Output the [X, Y] coordinate of the center of the cell containing the given text.  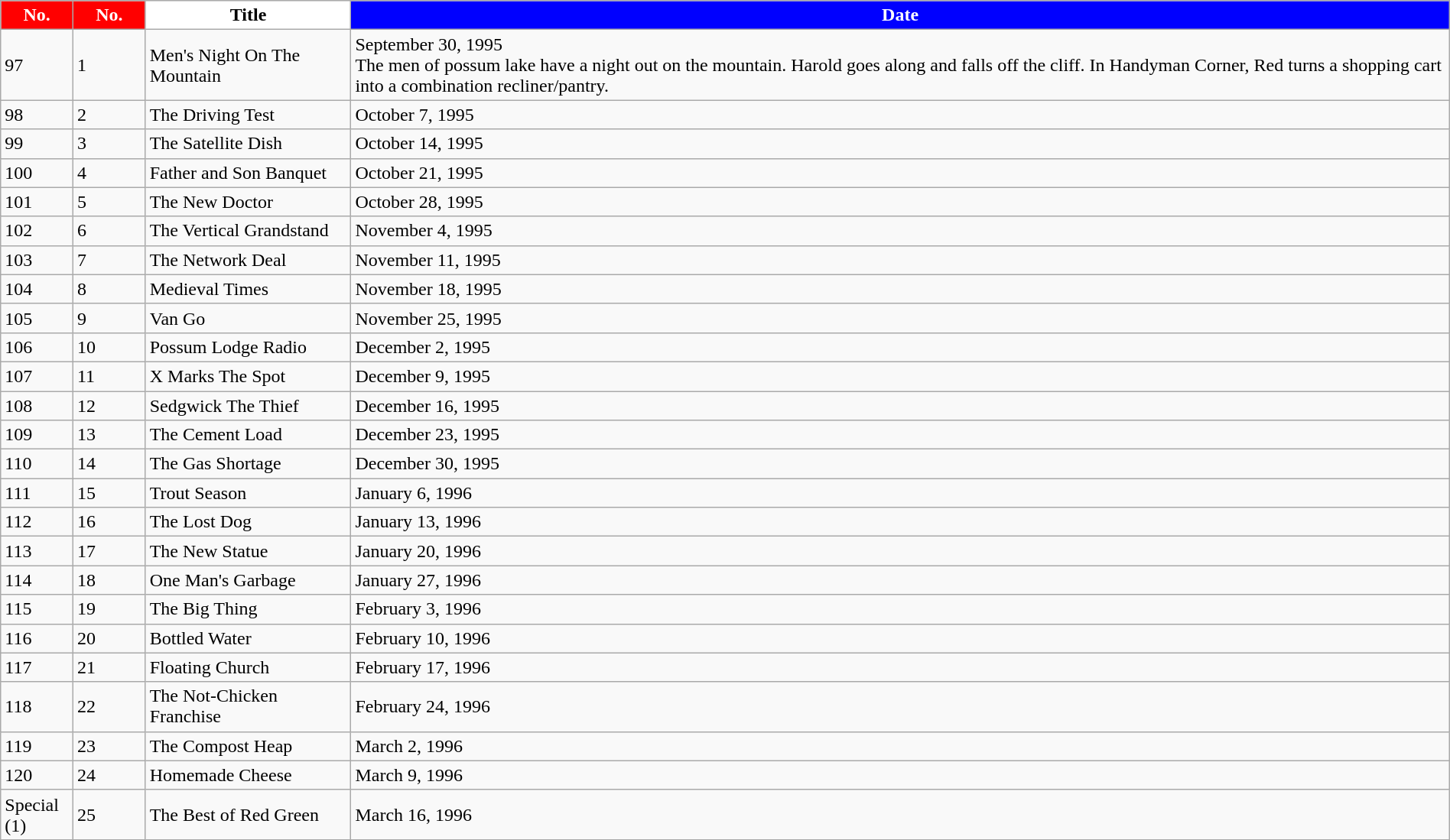
108 [37, 406]
December 30, 1995 [900, 464]
18 [109, 580]
8 [109, 289]
113 [37, 551]
20 [109, 638]
117 [37, 667]
Van Go [248, 318]
25 [109, 815]
23 [109, 746]
2 [109, 115]
101 [37, 202]
103 [37, 260]
The Big Thing [248, 609]
5 [109, 202]
The Lost Dog [248, 522]
January 27, 1996 [900, 580]
December 9, 1995 [900, 376]
15 [109, 493]
The Not-Chicken Franchise [248, 706]
111 [37, 493]
Trout Season [248, 493]
January 13, 1996 [900, 522]
January 20, 1996 [900, 551]
The Compost Heap [248, 746]
November 18, 1995 [900, 289]
4 [109, 173]
November 4, 1995 [900, 231]
118 [37, 706]
22 [109, 706]
102 [37, 231]
One Man's Garbage [248, 580]
14 [109, 464]
13 [109, 435]
The Gas Shortage [248, 464]
10 [109, 347]
Floating Church [248, 667]
January 6, 1996 [900, 493]
97 [37, 65]
October 7, 1995 [900, 115]
Sedgwick The Thief [248, 406]
104 [37, 289]
112 [37, 522]
98 [37, 115]
116 [37, 638]
107 [37, 376]
The Network Deal [248, 260]
110 [37, 464]
The Vertical Grandstand [248, 231]
120 [37, 775]
24 [109, 775]
11 [109, 376]
12 [109, 406]
The Best of Red Green [248, 815]
The Driving Test [248, 115]
December 2, 1995 [900, 347]
February 24, 1996 [900, 706]
Homemade Cheese [248, 775]
105 [37, 318]
19 [109, 609]
106 [37, 347]
9 [109, 318]
17 [109, 551]
109 [37, 435]
1 [109, 65]
3 [109, 144]
February 3, 1996 [900, 609]
Bottled Water [248, 638]
March 16, 1996 [900, 815]
119 [37, 746]
November 25, 1995 [900, 318]
100 [37, 173]
Father and Son Banquet [248, 173]
Possum Lodge Radio [248, 347]
March 9, 1996 [900, 775]
99 [37, 144]
February 17, 1996 [900, 667]
November 11, 1995 [900, 260]
16 [109, 522]
October 28, 1995 [900, 202]
Men's Night On The Mountain [248, 65]
6 [109, 231]
Title [248, 15]
The Satellite Dish [248, 144]
February 10, 1996 [900, 638]
December 23, 1995 [900, 435]
Date [900, 15]
The New Statue [248, 551]
October 14, 1995 [900, 144]
21 [109, 667]
October 21, 1995 [900, 173]
114 [37, 580]
7 [109, 260]
115 [37, 609]
The New Doctor [248, 202]
The Cement Load [248, 435]
Special (1) [37, 815]
Medieval Times [248, 289]
March 2, 1996 [900, 746]
December 16, 1995 [900, 406]
X Marks The Spot [248, 376]
